Locate the cell with the specified text and output its [x, y] center coordinate. 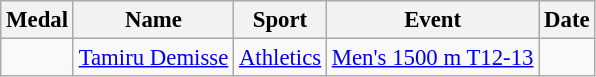
Event [432, 20]
Name [153, 20]
Date [567, 20]
Sport [280, 20]
Tamiru Demisse [153, 58]
Medal [38, 20]
Men's 1500 m T12-13 [432, 58]
Athletics [280, 58]
